Determine the [X, Y] coordinate at the center of the cell enclosing the given text.  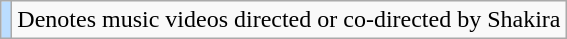
Denotes music videos directed or co-directed by Shakira [289, 20]
